For the text-containing cell, return its midpoint in [X, Y] coordinate format. 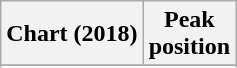
Chart (2018) [72, 34]
Peak position [189, 34]
